Capture the cell that displays the provided text and extract its [x, y] central coordinate. 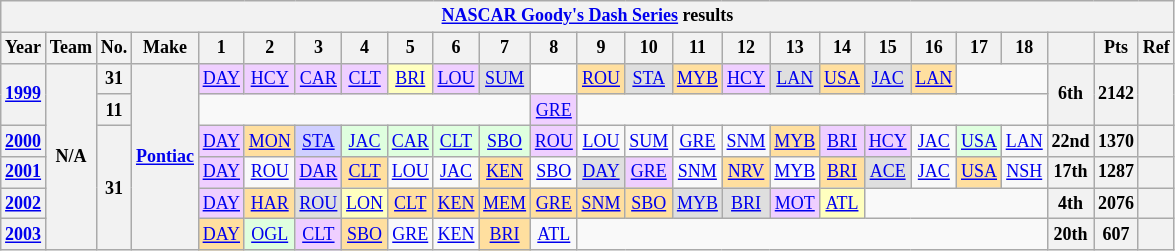
Ref [1156, 48]
18 [1024, 48]
NRV [746, 172]
1 [221, 48]
20th [1070, 234]
4 [365, 48]
6 [456, 48]
1999 [24, 94]
MON [270, 140]
Year [24, 48]
17th [1070, 172]
NSH [1024, 172]
Make [166, 48]
2000 [24, 140]
Pontiac [166, 156]
1287 [1116, 172]
14 [842, 48]
13 [795, 48]
HAR [270, 204]
OGL [270, 234]
Team [70, 48]
2142 [1116, 94]
Pts [1116, 48]
2003 [24, 234]
MEM [505, 204]
N/A [70, 156]
16 [934, 48]
2076 [1116, 204]
1370 [1116, 140]
3 [318, 48]
MOT [795, 204]
607 [1116, 234]
NASCAR Goody's Dash Series results [588, 16]
6th [1070, 94]
10 [649, 48]
12 [746, 48]
LON [365, 204]
22nd [1070, 140]
No. [114, 48]
ACE [888, 172]
2002 [24, 204]
7 [505, 48]
17 [980, 48]
2 [270, 48]
15 [888, 48]
DAR [318, 172]
9 [601, 48]
8 [554, 48]
5 [410, 48]
2001 [24, 172]
4th [1070, 204]
